Locate the cell with the specified text and output its [x, y] center coordinate. 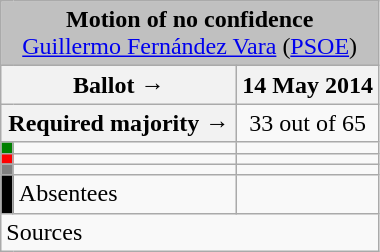
14 May 2014 [308, 85]
Required majority → [119, 123]
33 out of 65 [308, 123]
Absentees [125, 194]
Motion of no confidenceGuillermo Fernández Vara (PSOE) [190, 34]
Ballot → [119, 85]
Sources [190, 232]
